Search for the cell housing the specified text and yield its [X, Y] center coordinate. 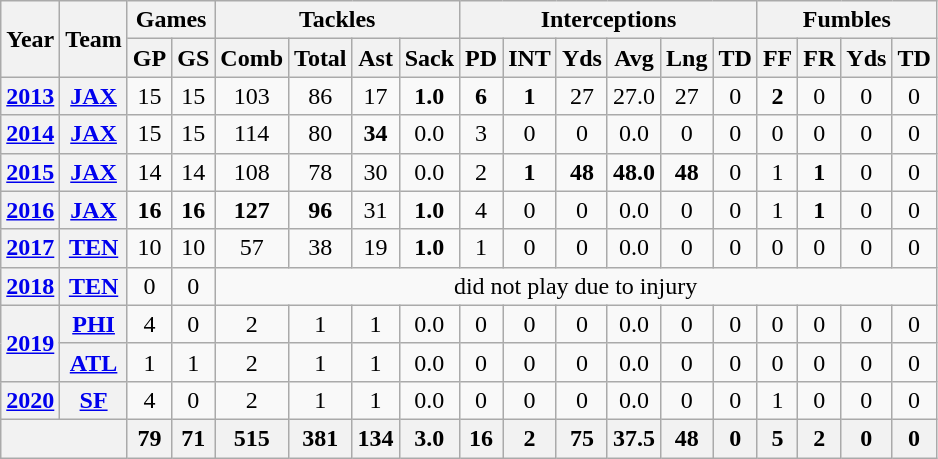
PHI [94, 324]
INT [530, 58]
134 [376, 438]
80 [321, 134]
108 [252, 172]
Fumbles [846, 20]
381 [321, 438]
103 [252, 96]
57 [252, 248]
71 [194, 438]
6 [482, 96]
Ast [376, 58]
78 [321, 172]
Avg [634, 58]
27.0 [634, 96]
30 [376, 172]
FF [777, 58]
79 [149, 438]
2020 [30, 400]
2015 [30, 172]
31 [376, 210]
Interceptions [609, 20]
GS [194, 58]
did not play due to injury [576, 286]
515 [252, 438]
38 [321, 248]
3.0 [429, 438]
Year [30, 39]
Lng [687, 58]
17 [376, 96]
ATL [94, 362]
SF [94, 400]
GP [149, 58]
Team [94, 39]
5 [777, 438]
3 [482, 134]
2013 [30, 96]
2016 [30, 210]
2018 [30, 286]
2019 [30, 343]
96 [321, 210]
2014 [30, 134]
48.0 [634, 172]
Comb [252, 58]
Total [321, 58]
114 [252, 134]
Games [170, 20]
37.5 [634, 438]
PD [482, 58]
Sack [429, 58]
127 [252, 210]
86 [321, 96]
34 [376, 134]
75 [582, 438]
2017 [30, 248]
FR [820, 58]
19 [376, 248]
Tackles [338, 20]
